Scan for the cell matching the given text and deliver its [X, Y] coordinate at center. 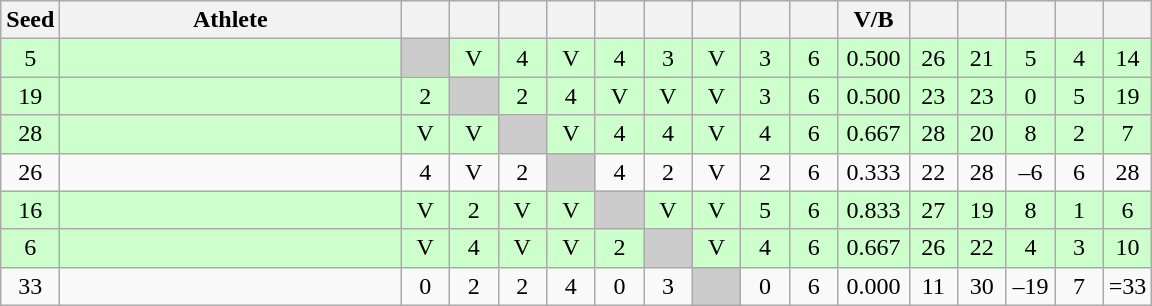
21 [982, 58]
V/B [874, 20]
14 [1128, 58]
0.000 [874, 286]
=33 [1128, 286]
Seed [30, 20]
0.833 [874, 210]
20 [982, 134]
1 [1080, 210]
Athlete [230, 20]
33 [30, 286]
16 [30, 210]
11 [934, 286]
–19 [1030, 286]
30 [982, 286]
27 [934, 210]
–6 [1030, 172]
10 [1128, 248]
0.333 [874, 172]
